Output the [x, y] coordinate of the center of the cell containing the given text.  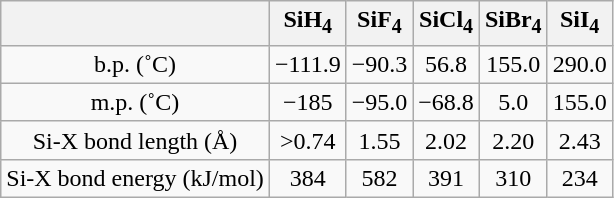
−90.3 [380, 64]
234 [580, 178]
1.55 [380, 140]
−95.0 [380, 102]
Si-X bond energy (kJ/mol) [136, 178]
56.8 [446, 64]
−185 [308, 102]
SiF4 [380, 23]
2.43 [580, 140]
SiH4 [308, 23]
b.p. (˚C) [136, 64]
−111.9 [308, 64]
5.0 [513, 102]
SiCl4 [446, 23]
SiI4 [580, 23]
391 [446, 178]
384 [308, 178]
m.p. (˚C) [136, 102]
SiBr4 [513, 23]
2.02 [446, 140]
>0.74 [308, 140]
−68.8 [446, 102]
290.0 [580, 64]
310 [513, 178]
582 [380, 178]
2.20 [513, 140]
Si-X bond length (Å) [136, 140]
